Return [x, y] of the center of cell containing provided text 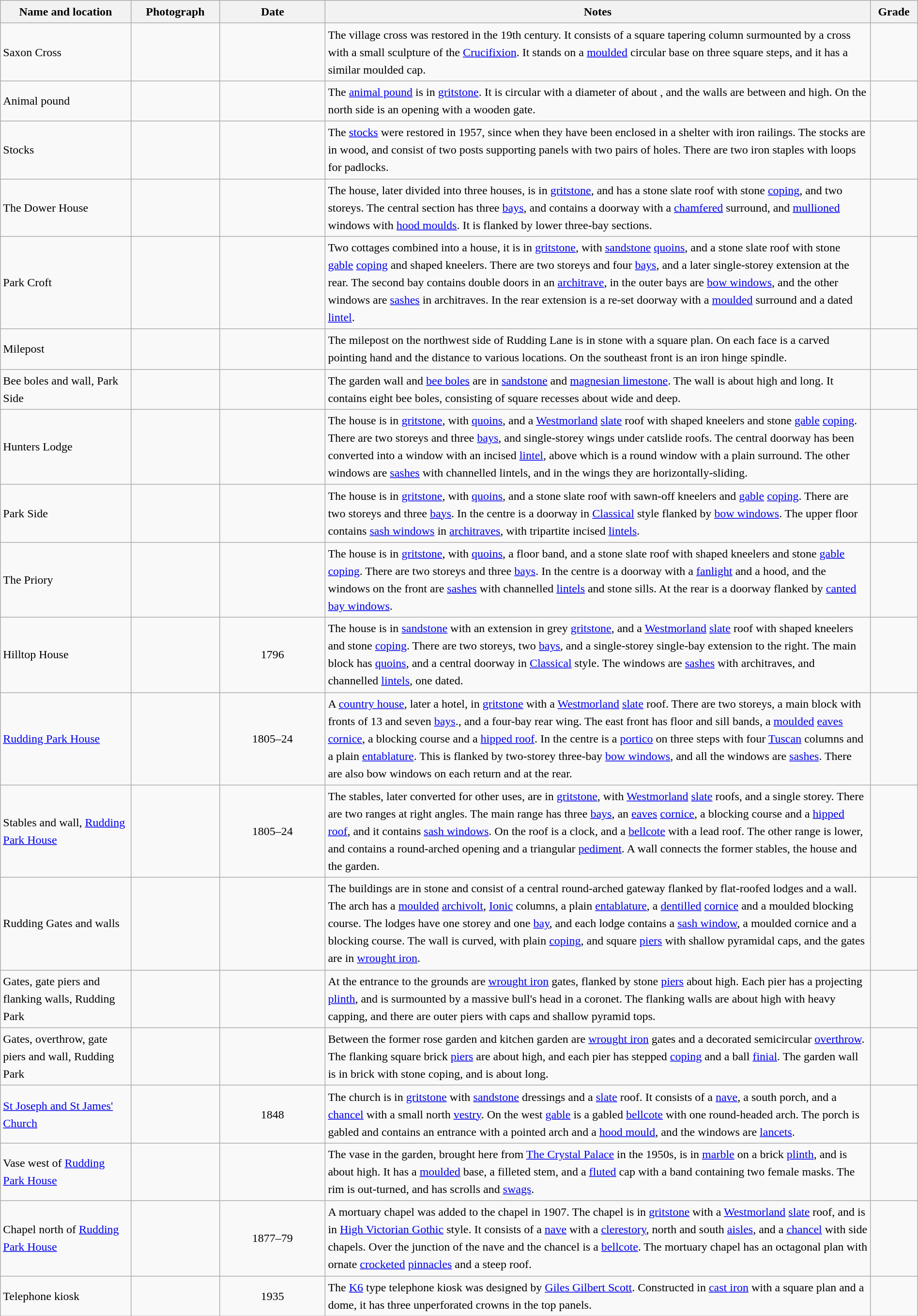
Park Side [66, 513]
Gates, gate piers and flanking walls, Rudding Park [66, 999]
Grade [894, 12]
Vase west of Rudding Park House [66, 1172]
Milepost [66, 349]
1935 [273, 1296]
Stables and wall, Rudding Park House [66, 831]
Hilltop House [66, 655]
Saxon Cross [66, 52]
Date [273, 12]
1848 [273, 1114]
Animal pound [66, 101]
Hunters Lodge [66, 447]
1796 [273, 655]
The Priory [66, 579]
1877–79 [273, 1238]
Notes [597, 12]
Stocks [66, 150]
Bee boles and wall, Park Side [66, 389]
Park Croft [66, 283]
Rudding Park House [66, 739]
Chapel north of Rudding Park House [66, 1238]
Rudding Gates and walls [66, 924]
Telephone kiosk [66, 1296]
Gates, overthrow, gate piers and wall, Rudding Park [66, 1057]
St Joseph and St James' Church [66, 1114]
Name and location [66, 12]
The Dower House [66, 207]
Photograph [175, 12]
